Locate the cell with the specified text and output its [X, Y] center coordinate. 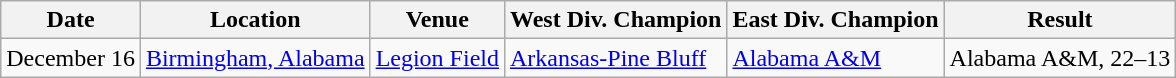
Birmingham, Alabama [255, 58]
Result [1060, 20]
Location [255, 20]
Legion Field [437, 58]
Alabama A&M [836, 58]
Venue [437, 20]
West Div. Champion [615, 20]
December 16 [71, 58]
Alabama A&M, 22–13 [1060, 58]
Arkansas-Pine Bluff [615, 58]
Date [71, 20]
East Div. Champion [836, 20]
